Capture the cell that displays the provided text and extract its [x, y] central coordinate. 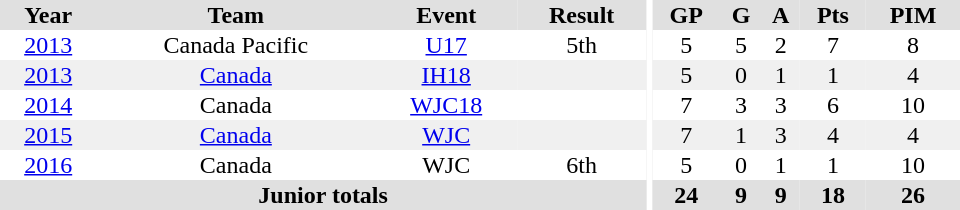
WJC18 [446, 105]
A [780, 15]
PIM [913, 15]
Pts [833, 15]
Team [236, 15]
2016 [48, 165]
U17 [446, 45]
6th [582, 165]
24 [686, 195]
IH18 [446, 75]
6 [833, 105]
Junior totals [323, 195]
2014 [48, 105]
Canada Pacific [236, 45]
2 [780, 45]
G [740, 15]
GP [686, 15]
Result [582, 15]
26 [913, 195]
Year [48, 15]
8 [913, 45]
2015 [48, 135]
5th [582, 45]
Event [446, 15]
18 [833, 195]
